Identify which cell holds the provided text, then report its (x, y) central coordinate. 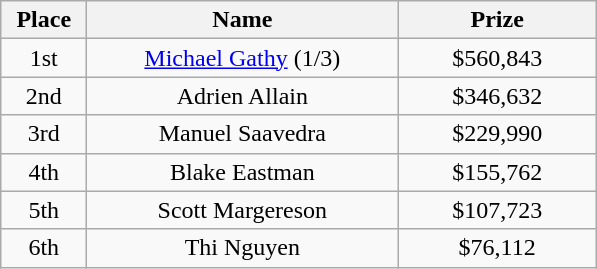
1st (44, 58)
Prize (498, 20)
Scott Margereson (242, 210)
4th (44, 172)
$107,723 (498, 210)
Place (44, 20)
5th (44, 210)
$155,762 (498, 172)
3rd (44, 134)
Adrien Allain (242, 96)
Blake Eastman (242, 172)
$229,990 (498, 134)
6th (44, 248)
$76,112 (498, 248)
Michael Gathy (1/3) (242, 58)
Manuel Saavedra (242, 134)
Thi Nguyen (242, 248)
Name (242, 20)
2nd (44, 96)
$560,843 (498, 58)
$346,632 (498, 96)
